Detect which cell encompasses the target text, then output its (X, Y) center coordinate. 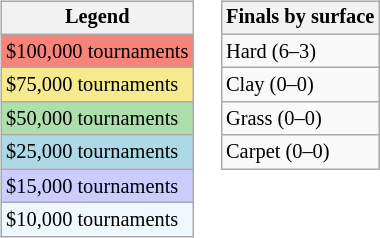
$50,000 tournaments (97, 119)
Hard (6–3) (300, 51)
Grass (0–0) (300, 119)
$25,000 tournaments (97, 152)
Legend (97, 18)
Finals by surface (300, 18)
$10,000 tournaments (97, 220)
$100,000 tournaments (97, 51)
$15,000 tournaments (97, 186)
$75,000 tournaments (97, 85)
Clay (0–0) (300, 85)
Carpet (0–0) (300, 152)
